Scan for the cell matching the given text and deliver its [x, y] coordinate at center. 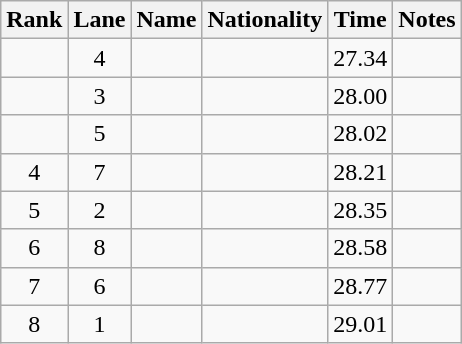
28.21 [360, 172]
2 [100, 210]
Notes [427, 20]
28.00 [360, 96]
27.34 [360, 58]
28.58 [360, 248]
28.02 [360, 134]
Nationality [265, 20]
28.77 [360, 286]
Name [166, 20]
Rank [34, 20]
Time [360, 20]
28.35 [360, 210]
29.01 [360, 324]
Lane [100, 20]
1 [100, 324]
3 [100, 96]
